Locate the cell with the specified text and output its (x, y) center coordinate. 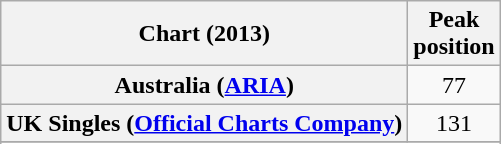
131 (454, 123)
Australia (ARIA) (204, 85)
77 (454, 85)
Chart (2013) (204, 34)
UK Singles (Official Charts Company) (204, 123)
Peakposition (454, 34)
